Identify which cell holds the provided text, then report its (x, y) central coordinate. 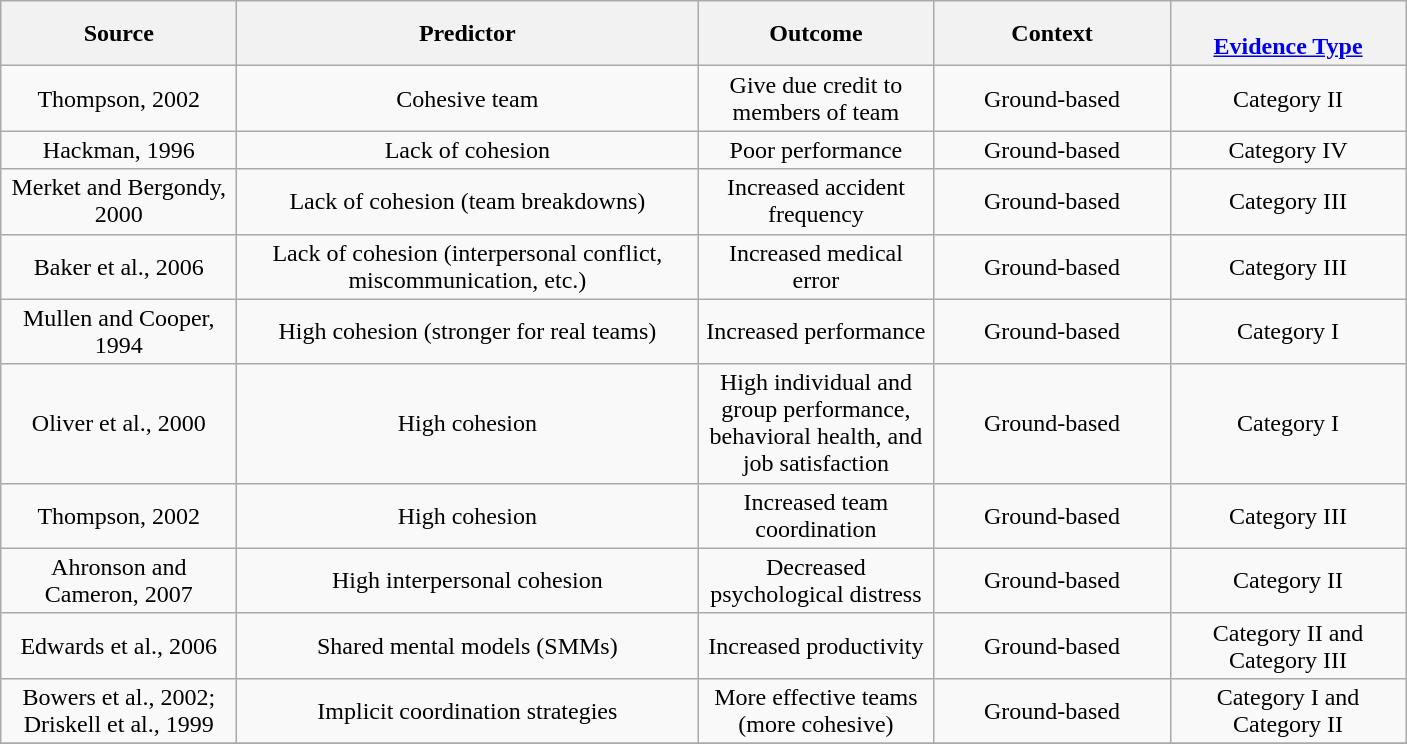
Context (1052, 34)
Mullen and Cooper, 1994 (119, 332)
Increased accident frequency (816, 202)
Baker et al., 2006 (119, 266)
Predictor (468, 34)
Lack of cohesion (team breakdowns) (468, 202)
Merket and Bergondy, 2000 (119, 202)
Poor performance (816, 150)
Evidence Type (1288, 34)
Bowers et al., 2002; Driskell et al., 1999 (119, 710)
High interpersonal cohesion (468, 580)
Increased medical error (816, 266)
Implicit coordination strategies (468, 710)
Category I and Category II (1288, 710)
Lack of cohesion (interpersonal conflict, miscommunication, etc.) (468, 266)
Decreased psychological distress (816, 580)
Increased productivity (816, 646)
Hackman, 1996 (119, 150)
Edwards et al., 2006 (119, 646)
Source (119, 34)
More effective teams (more cohesive) (816, 710)
High cohesion (stronger for real teams) (468, 332)
Oliver et al., 2000 (119, 424)
Category IV (1288, 150)
Increased performance (816, 332)
Shared mental models (SMMs) (468, 646)
Lack of cohesion (468, 150)
High individual and group performance, behavioral health, and job satisfaction (816, 424)
Cohesive team (468, 98)
Ahronson and Cameron, 2007 (119, 580)
Increased team coordination (816, 516)
Give due credit to members of team (816, 98)
Outcome (816, 34)
Category II and Category III (1288, 646)
